Scan for the cell matching the given text and deliver its (x, y) coordinate at center. 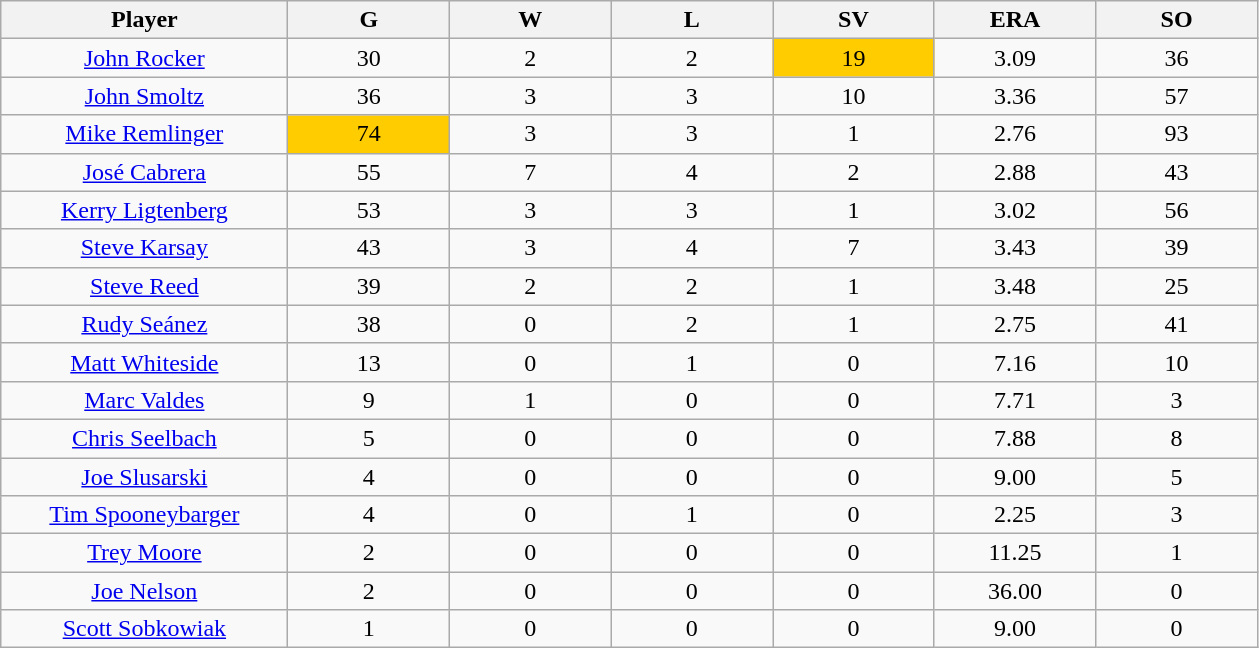
3.02 (1015, 210)
55 (369, 172)
W (531, 20)
36.00 (1015, 591)
3.36 (1015, 96)
56 (1177, 210)
7.88 (1015, 438)
2.76 (1015, 134)
Trey Moore (144, 553)
2.75 (1015, 324)
3.48 (1015, 286)
Scott Sobkowiak (144, 629)
G (369, 20)
9 (369, 400)
2.88 (1015, 172)
2.25 (1015, 515)
3.09 (1015, 58)
L (692, 20)
Steve Reed (144, 286)
53 (369, 210)
Player (144, 20)
Steve Karsay (144, 248)
Kerry Ligtenberg (144, 210)
Joe Slusarski (144, 477)
Matt Whiteside (144, 362)
ERA (1015, 20)
SV (854, 20)
13 (369, 362)
25 (1177, 286)
19 (854, 58)
Joe Nelson (144, 591)
38 (369, 324)
8 (1177, 438)
Tim Spooneybarger (144, 515)
74 (369, 134)
Marc Valdes (144, 400)
11.25 (1015, 553)
3.43 (1015, 248)
SO (1177, 20)
57 (1177, 96)
Chris Seelbach (144, 438)
93 (1177, 134)
John Rocker (144, 58)
30 (369, 58)
Mike Remlinger (144, 134)
41 (1177, 324)
7.16 (1015, 362)
José Cabrera (144, 172)
Rudy Seánez (144, 324)
John Smoltz (144, 96)
7.71 (1015, 400)
